Identify which cell holds the provided text, then report its (X, Y) central coordinate. 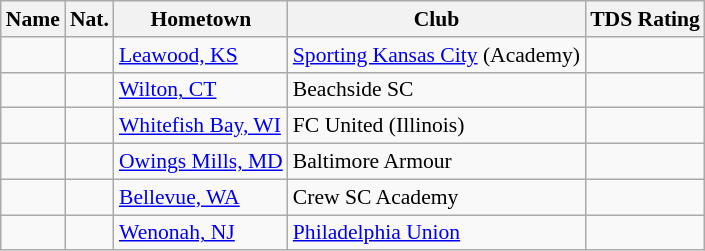
Club (436, 19)
TDS Rating (645, 19)
FC United (Illinois) (436, 126)
Sporting Kansas City (Academy) (436, 55)
Crew SC Academy (436, 197)
Name (33, 19)
Leawood, KS (201, 55)
Wilton, CT (201, 90)
Wenonah, NJ (201, 233)
Whitefish Bay, WI (201, 126)
Philadelphia Union (436, 233)
Baltimore Armour (436, 162)
Owings Mills, MD (201, 162)
Hometown (201, 19)
Beachside SC (436, 90)
Nat. (90, 19)
Bellevue, WA (201, 197)
